Detect which cell encompasses the target text, then output its (x, y) center coordinate. 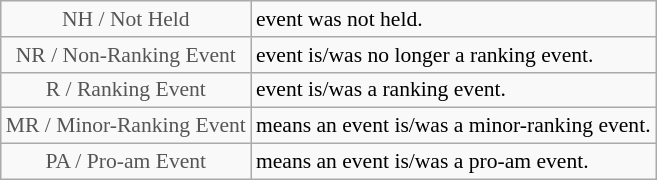
MR / Minor-Ranking Event (126, 126)
event is/was no longer a ranking event. (454, 55)
NR / Non-Ranking Event (126, 55)
event was not held. (454, 19)
PA / Pro-am Event (126, 162)
means an event is/was a pro-am event. (454, 162)
event is/was a ranking event. (454, 90)
NH / Not Held (126, 19)
means an event is/was a minor-ranking event. (454, 126)
R / Ranking Event (126, 90)
